Identify which cell holds the provided text, then report its [x, y] central coordinate. 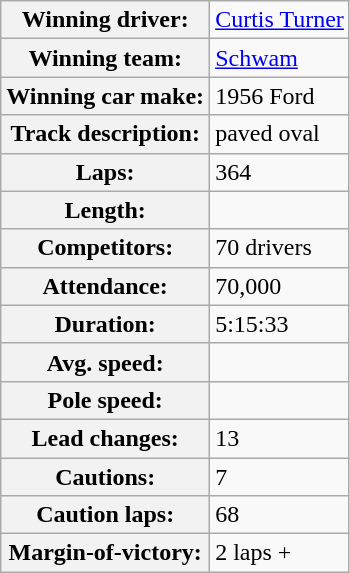
Schwam [280, 58]
Lead changes: [106, 438]
Margin-of-victory: [106, 553]
Winning driver: [106, 20]
Cautions: [106, 477]
Winning team: [106, 58]
Duration: [106, 324]
68 [280, 515]
Pole speed: [106, 400]
364 [280, 172]
paved oval [280, 134]
Caution laps: [106, 515]
Track description: [106, 134]
1956 Ford [280, 96]
Attendance: [106, 286]
13 [280, 438]
Length: [106, 210]
5:15:33 [280, 324]
Competitors: [106, 248]
Curtis Turner [280, 20]
Winning car make: [106, 96]
2 laps + [280, 553]
7 [280, 477]
70 drivers [280, 248]
70,000 [280, 286]
Avg. speed: [106, 362]
Laps: [106, 172]
